Detect which cell encompasses the target text, then output its [X, Y] center coordinate. 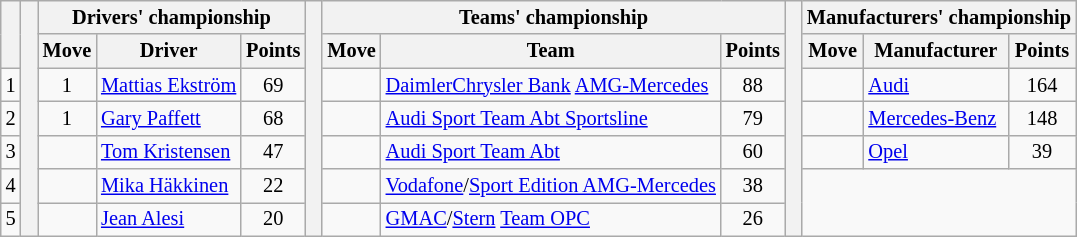
GMAC/Stern Team OPC [551, 219]
Jean Alesi [168, 219]
Opel [936, 152]
38 [753, 186]
Audi Sport Team Abt Sportsline [551, 118]
Mercedes-Benz [936, 118]
164 [1042, 85]
148 [1042, 118]
47 [273, 152]
2 [11, 118]
DaimlerChrysler Bank AMG-Mercedes [551, 85]
Team [551, 51]
Mika Häkkinen [168, 186]
Teams' championship [553, 17]
5 [11, 219]
4 [11, 186]
3 [11, 152]
60 [753, 152]
Tom Kristensen [168, 152]
26 [753, 219]
Manufacturers' championship [939, 17]
68 [273, 118]
Audi [936, 85]
69 [273, 85]
Mattias Ekström [168, 85]
Audi Sport Team Abt [551, 152]
22 [273, 186]
Gary Paffett [168, 118]
20 [273, 219]
39 [1042, 152]
Drivers' championship [172, 17]
Vodafone/Sport Edition AMG-Mercedes [551, 186]
Driver [168, 51]
88 [753, 85]
79 [753, 118]
Manufacturer [936, 51]
